Provide the [x, y] coordinate of the cell's center where the given text is located.  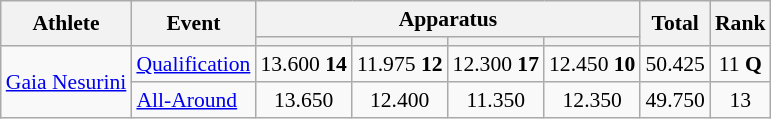
Apparatus [448, 19]
Athlete [66, 24]
All-Around [193, 100]
13.600 14 [303, 64]
11.975 12 [400, 64]
11.350 [496, 100]
50.425 [674, 64]
13 [740, 100]
Gaia Nesurini [66, 82]
49.750 [674, 100]
Qualification [193, 64]
12.450 10 [592, 64]
11 Q [740, 64]
Total [674, 24]
Rank [740, 24]
13.650 [303, 100]
Event [193, 24]
12.300 17 [496, 64]
12.400 [400, 100]
12.350 [592, 100]
